Return (x, y) of the center of cell containing provided text 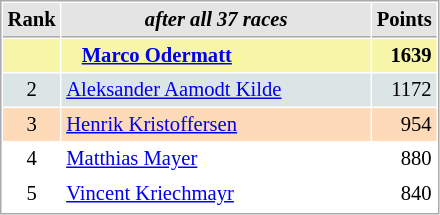
Henrik Kristoffersen (216, 124)
Points (404, 20)
954 (404, 124)
5 (32, 194)
2 (32, 90)
Rank (32, 20)
Aleksander Aamodt Kilde (216, 90)
880 (404, 158)
840 (404, 194)
1639 (404, 56)
4 (32, 158)
Vincent Kriechmayr (216, 194)
Marco Odermatt (216, 56)
after all 37 races (216, 20)
1172 (404, 90)
3 (32, 124)
Matthias Mayer (216, 158)
